Provide the [x, y] coordinate of the cell's center where the given text is located.  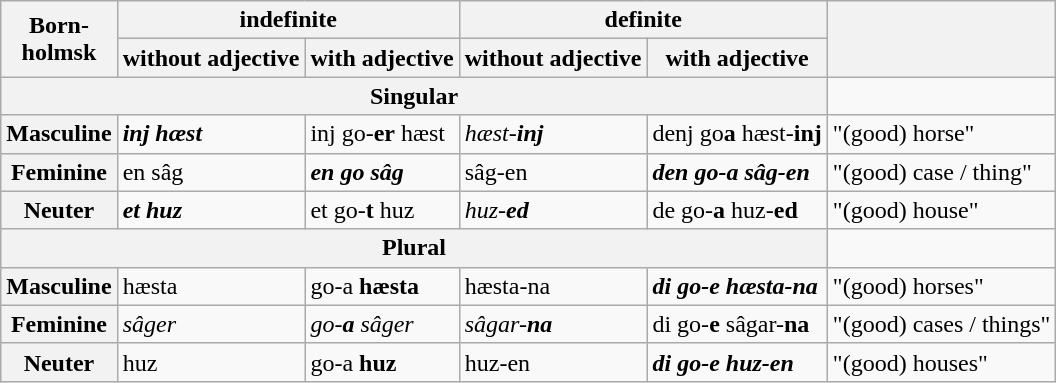
denj goa hæst-inj [737, 134]
et go-t huz [382, 210]
"(good) horses" [942, 286]
hæsta [211, 286]
sâg-en [553, 172]
"(good) horse" [942, 134]
huz-ed [553, 210]
inj hæst [211, 134]
go-a hæsta [382, 286]
hæsta-na [553, 286]
huz [211, 362]
sâger [211, 324]
di go-e sâgar-na [737, 324]
"(good) case / thing" [942, 172]
"(good) houses" [942, 362]
en go sâg [382, 172]
huz-en [553, 362]
hæst-inj [553, 134]
sâgar-na [553, 324]
indefinite [288, 20]
den go-a sâg-en [737, 172]
en sâg [211, 172]
di go-e huz-en [737, 362]
"(good) house" [942, 210]
"(good) cases / things" [942, 324]
definite [643, 20]
Born-holmsk [59, 39]
Plural [414, 248]
de go-a huz-ed [737, 210]
go-a huz [382, 362]
Singular [414, 96]
go-a sâger [382, 324]
di go-e hæsta-na [737, 286]
et huz [211, 210]
inj go-er hæst [382, 134]
